Determine the [x, y] coordinate at the center of the cell enclosing the given text.  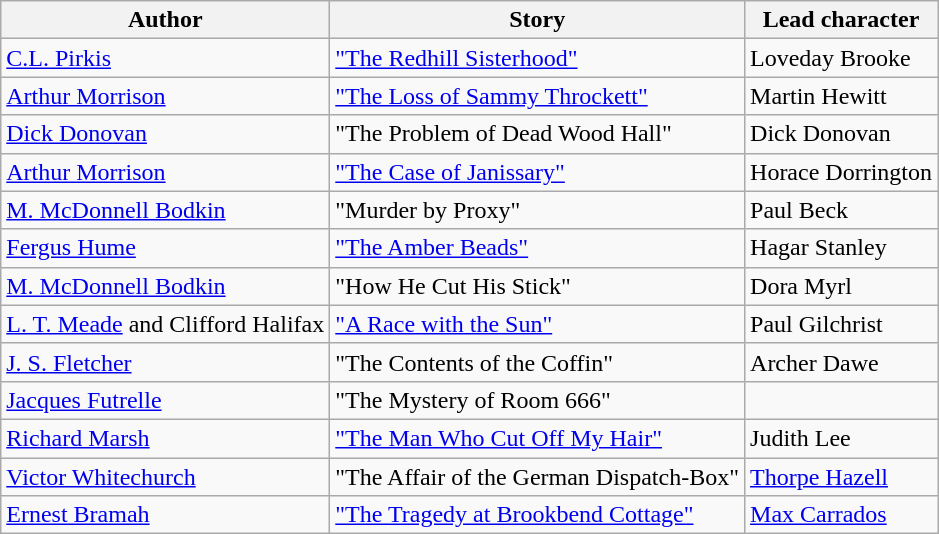
C.L. Pirkis [166, 58]
Ernest Bramah [166, 515]
"The Case of Janissary" [538, 172]
"The Affair of the German Dispatch-Box" [538, 477]
J. S. Fletcher [166, 362]
"The Man Who Cut Off My Hair" [538, 438]
Max Carrados [842, 515]
Jacques Futrelle [166, 400]
Loveday Brooke [842, 58]
Lead character [842, 20]
Judith Lee [842, 438]
"Murder by Proxy" [538, 210]
L. T. Meade and Clifford Halifax [166, 324]
Paul Beck [842, 210]
Victor Whitechurch [166, 477]
"The Mystery of Room 666" [538, 400]
"A Race with the Sun" [538, 324]
Story [538, 20]
Hagar Stanley [842, 248]
"The Tragedy at Brookbend Cottage" [538, 515]
"The Loss of Sammy Throckett" [538, 96]
Paul Gilchrist [842, 324]
Dora Myrl [842, 286]
Author [166, 20]
"The Problem of Dead Wood Hall" [538, 134]
"The Contents of the Coffin" [538, 362]
"The Redhill Sisterhood" [538, 58]
Thorpe Hazell [842, 477]
Martin Hewitt [842, 96]
"The Amber Beads" [538, 248]
Horace Dorrington [842, 172]
Fergus Hume [166, 248]
Richard Marsh [166, 438]
Archer Dawe [842, 362]
"How He Cut His Stick" [538, 286]
